Find where the given text appears and provide that cell's center as [x, y] coordinate. 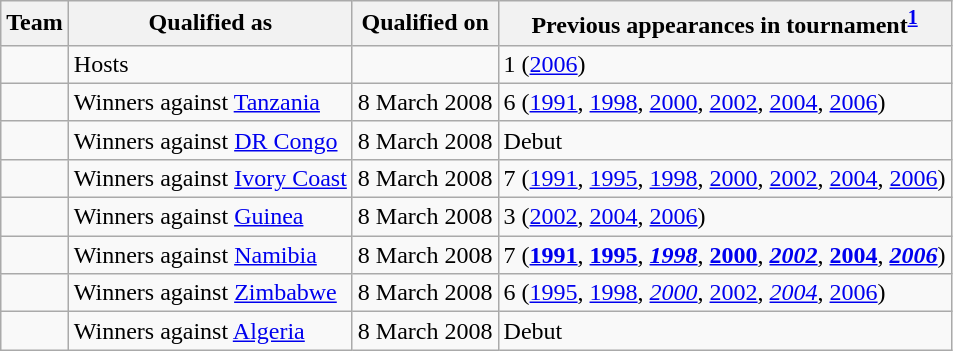
1 (2006) [724, 64]
Qualified on [425, 24]
Winners against Algeria [210, 331]
Team [35, 24]
Winners against Guinea [210, 217]
3 (2002, 2004, 2006) [724, 217]
Winners against Ivory Coast [210, 178]
Qualified as [210, 24]
Winners against Namibia [210, 255]
Winners against Zimbabwe [210, 293]
Hosts [210, 64]
6 (1991, 1998, 2000, 2002, 2004, 2006) [724, 102]
Winners against Tanzania [210, 102]
6 (1995, 1998, 2000, 2002, 2004, 2006) [724, 293]
Winners against DR Congo [210, 140]
Previous appearances in tournament1 [724, 24]
